Return the (x, y) coordinate for the center point of the cell that contains the specified text.  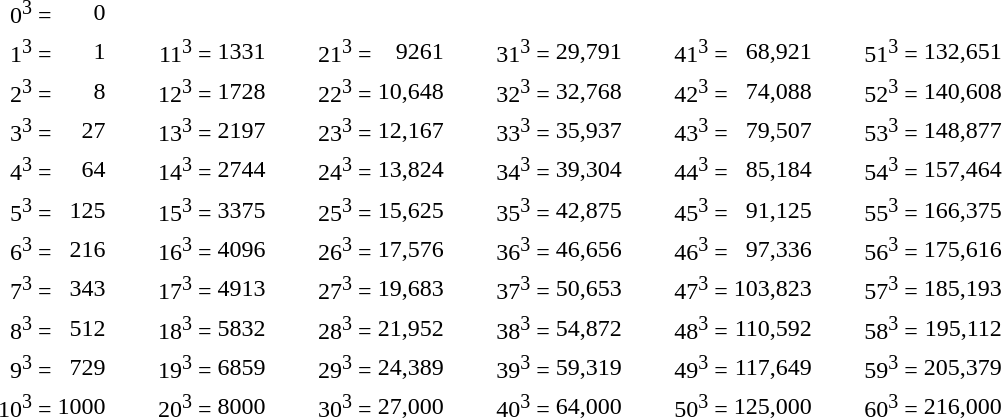
59,319 (588, 367)
333 = (500, 130)
21,952 (410, 328)
46,656 (588, 249)
729 (82, 367)
1728 (242, 91)
493 = (678, 367)
10,648 (410, 91)
54,872 (588, 328)
79,507 (772, 130)
183 = (162, 328)
6859 (242, 367)
463 = (678, 249)
293 = (322, 367)
243 = (322, 170)
2744 (242, 170)
2197 (242, 130)
283 = (322, 328)
373 = (500, 288)
85,184 (772, 170)
163 = (162, 249)
1331 (242, 51)
323 = (500, 91)
523 = (868, 91)
13,824 (410, 170)
4096 (242, 249)
125 (82, 209)
9261 (410, 51)
32,768 (588, 91)
563 = (868, 249)
513 = (868, 51)
133 = (162, 130)
433 = (678, 130)
353 = (500, 209)
313 = (500, 51)
593 = (868, 367)
543 = (868, 170)
263 = (322, 249)
473 = (678, 288)
423 = (678, 91)
483 = (678, 328)
4913 (242, 288)
223 = (322, 91)
17,576 (410, 249)
153 = (162, 209)
27 (82, 130)
216 (82, 249)
42,875 (588, 209)
413 = (678, 51)
123 = (162, 91)
68,921 (772, 51)
5832 (242, 328)
343 = (500, 170)
1 (82, 51)
393 = (500, 367)
97,336 (772, 249)
39,304 (588, 170)
29,791 (588, 51)
273 = (322, 288)
15,625 (410, 209)
64 (82, 170)
103,823 (772, 288)
253 = (322, 209)
24,389 (410, 367)
117,649 (772, 367)
363 = (500, 249)
443 = (678, 170)
512 (82, 328)
8 (82, 91)
91,125 (772, 209)
173 = (162, 288)
3375 (242, 209)
453 = (678, 209)
12,167 (410, 130)
110,592 (772, 328)
19,683 (410, 288)
213 = (322, 51)
343 (82, 288)
35,937 (588, 130)
143 = (162, 170)
233 = (322, 130)
193 = (162, 367)
533 = (868, 130)
74,088 (772, 91)
573 = (868, 288)
50,653 (588, 288)
553 = (868, 209)
383 = (500, 328)
583 = (868, 328)
113 = (162, 51)
